Detect which cell encompasses the target text, then output its (x, y) center coordinate. 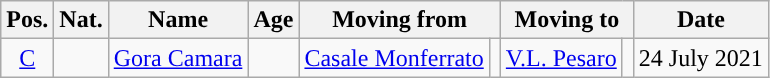
Gora Camara (178, 58)
Casale Monferrato (394, 58)
C (28, 58)
Age (274, 20)
V.L. Pesaro (561, 58)
24 July 2021 (700, 58)
Name (178, 20)
Nat. (81, 20)
Moving from (400, 20)
Pos. (28, 20)
Moving to (566, 20)
Date (700, 20)
